Return (x, y) of the center of cell containing provided text 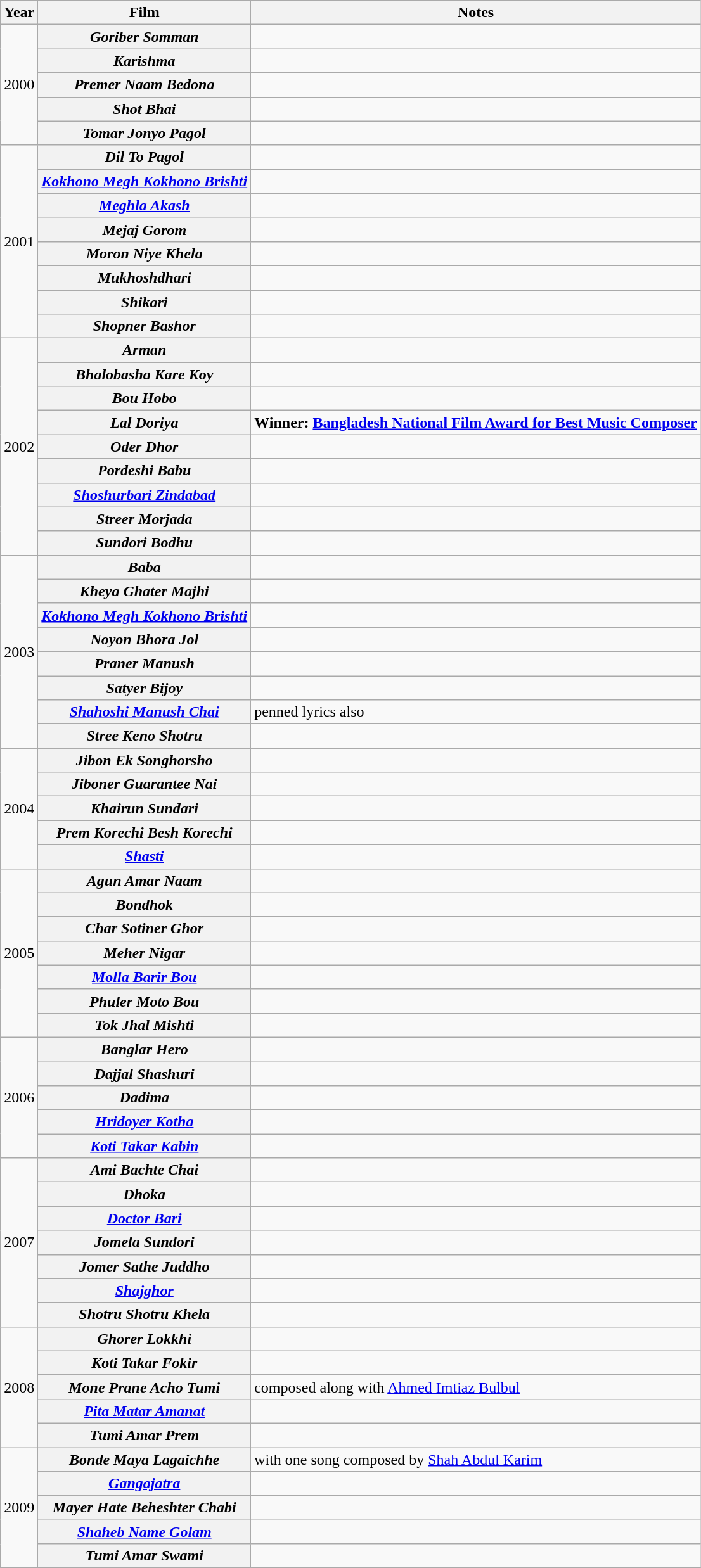
Char Sotiner Ghor (145, 929)
Prem Korechi Besh Korechi (145, 832)
Shotru Shotru Khela (145, 1315)
Khairun Sundari (145, 808)
Goriber Somman (145, 37)
Jibon Ek Songhorsho (145, 760)
Praner Manush (145, 663)
Doctor Bari (145, 1218)
Stree Keno Shotru (145, 736)
Dhoka (145, 1194)
Meghla Akash (145, 205)
Film (145, 13)
2002 (19, 447)
Shajghor (145, 1291)
Dadima (145, 1098)
Banglar Hero (145, 1049)
Koti Takar Fokir (145, 1363)
2007 (19, 1242)
Gangajatra (145, 1484)
Kheya Ghater Majhi (145, 591)
2005 (19, 953)
Dil To Pagol (145, 157)
Bou Hobo (145, 398)
2003 (19, 651)
Baba (145, 567)
Tumi Amar Swami (145, 1556)
2006 (19, 1097)
Oder Dhor (145, 447)
Shaheb Name Golam (145, 1532)
Shot Bhai (145, 109)
Premer Naam Bedona (145, 85)
with one song composed by Shah Abdul Karim (476, 1459)
Ghorer Lokkhi (145, 1339)
2008 (19, 1387)
Tumi Amar Prem (145, 1435)
Streer Morjada (145, 519)
Winner: Bangladesh National Film Award for Best Music Composer (476, 423)
Mone Prane Acho Tumi (145, 1387)
Year (19, 13)
Ami Bachte Chai (145, 1170)
Hridoyer Kotha (145, 1122)
Sundori Bodhu (145, 543)
Dajjal Shashuri (145, 1074)
2001 (19, 241)
Mayer Hate Beheshter Chabi (145, 1508)
Shopner Bashor (145, 326)
Shikari (145, 302)
penned lyrics also (476, 712)
Jiboner Guarantee Nai (145, 784)
Noyon Bhora Jol (145, 639)
Notes (476, 13)
Lal Doriya (145, 423)
Shahoshi Manush Chai (145, 712)
Bhalobasha Kare Koy (145, 374)
Agun Amar Naam (145, 881)
Shoshurbari Zindabad (145, 495)
Mejaj Gorom (145, 229)
Jomer Sathe Juddho (145, 1266)
Pordeshi Babu (145, 471)
Tomar Jonyo Pagol (145, 133)
Koti Takar Kabin (145, 1146)
Karishma (145, 61)
Bondhok (145, 905)
Moron Niye Khela (145, 253)
2004 (19, 808)
Mukhoshdhari (145, 277)
Phuler Moto Bou (145, 1001)
Satyer Bijoy (145, 687)
Pita Matar Amanat (145, 1411)
2009 (19, 1507)
composed along with Ahmed Imtiaz Bulbul (476, 1387)
Tok Jhal Mishti (145, 1025)
Molla Barir Bou (145, 977)
2000 (19, 85)
Arman (145, 350)
Meher Nigar (145, 953)
Shasti (145, 857)
Bonde Maya Lagaichhe (145, 1459)
Jomela Sundori (145, 1242)
